Determine the [x, y] coordinate at the center of the cell enclosing the given text.  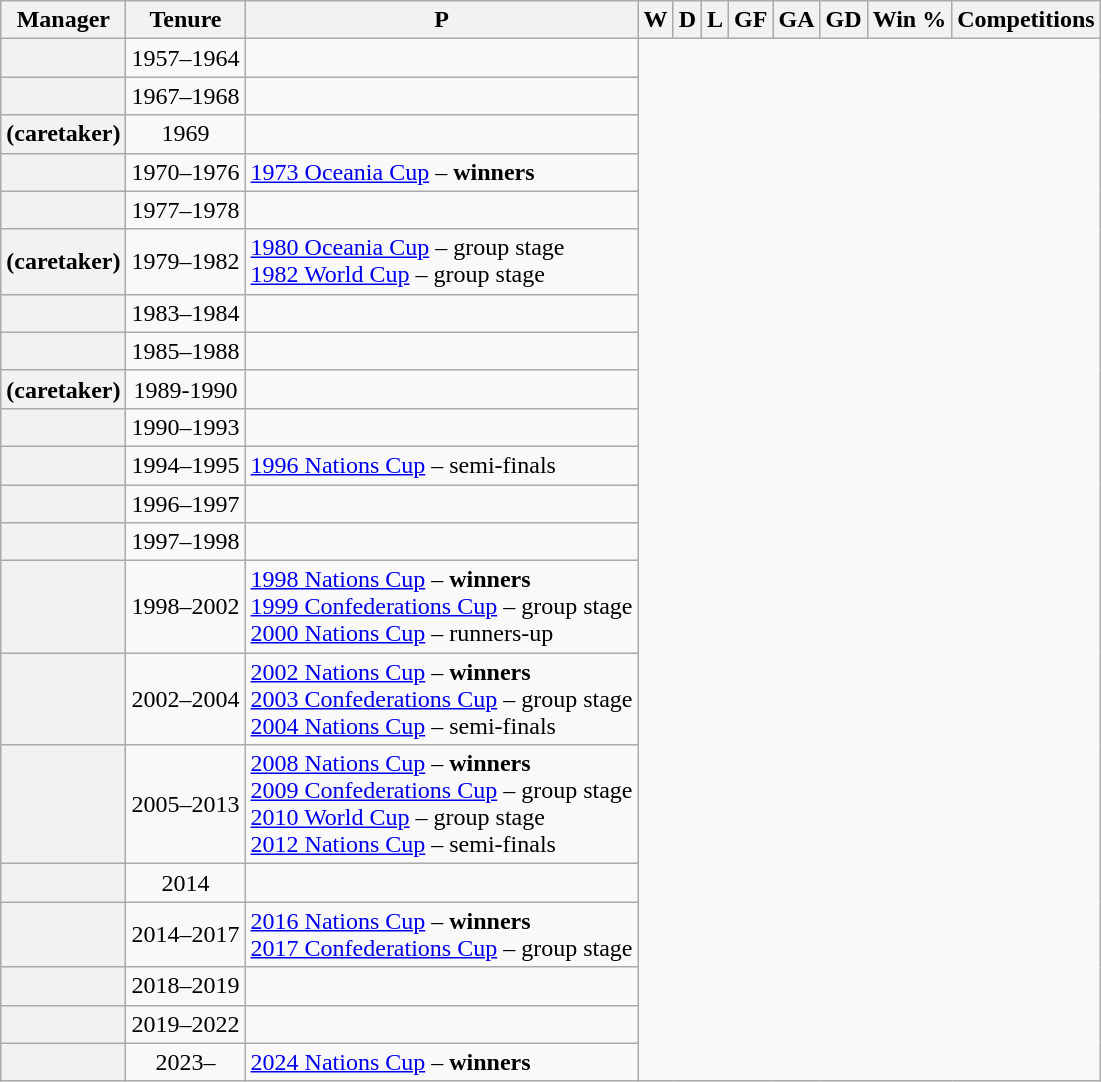
1969 [186, 134]
2008 Nations Cup – winners2009 Confederations Cup – group stage2010 World Cup – group stage2012 Nations Cup – semi-finals [442, 804]
2018–2019 [186, 986]
1998 Nations Cup – winners1999 Confederations Cup – group stage2000 Nations Cup – runners-up [442, 607]
Tenure [186, 20]
1980 Oceania Cup – group stage1982 World Cup – group stage [442, 262]
2023– [186, 1062]
1996–1997 [186, 503]
1957–1964 [186, 58]
Competitions [1026, 20]
2002 Nations Cup – winners2003 Confederations Cup – group stage2004 Nations Cup – semi-finals [442, 699]
1989-1990 [186, 389]
GF [751, 20]
2005–2013 [186, 804]
1977–1978 [186, 210]
1998–2002 [186, 607]
1979–1982 [186, 262]
1990–1993 [186, 427]
D [687, 20]
2014 [186, 883]
Manager [64, 20]
1994–1995 [186, 465]
GD [844, 20]
1973 Oceania Cup – winners [442, 172]
1985–1988 [186, 351]
1983–1984 [186, 313]
1970–1976 [186, 172]
2002–2004 [186, 699]
2019–2022 [186, 1024]
P [442, 20]
W [656, 20]
Win % [910, 20]
1967–1968 [186, 96]
2014–2017 [186, 934]
1997–1998 [186, 542]
2016 Nations Cup – winners2017 Confederations Cup – group stage [442, 934]
1996 Nations Cup – semi-finals [442, 465]
2024 Nations Cup – winners [442, 1062]
L [716, 20]
GA [796, 20]
